Return the [x, y] coordinate for the center point of the cell that contains the specified text.  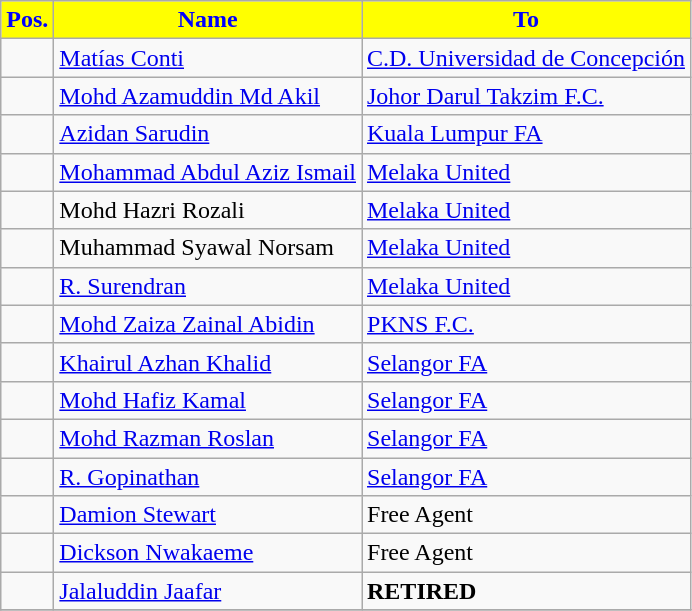
Azidan Sarudin [208, 134]
Khairul Azhan Khalid [208, 362]
Mohd Hafiz Kamal [208, 400]
R. Gopinathan [208, 477]
R. Surendran [208, 286]
Pos. [28, 20]
Name [208, 20]
Dickson Nwakaeme [208, 553]
Matías Conti [208, 58]
Jalaluddin Jaafar [208, 591]
Mohd Azamuddin Md Akil [208, 96]
RETIRED [526, 591]
C.D. Universidad de Concepción [526, 58]
Muhammad Syawal Norsam [208, 248]
Johor Darul Takzim F.C. [526, 96]
To [526, 20]
Mohd Zaiza Zainal Abidin [208, 324]
Mohammad Abdul Aziz Ismail [208, 172]
Damion Stewart [208, 515]
PKNS F.C. [526, 324]
Kuala Lumpur FA [526, 134]
Mohd Razman Roslan [208, 438]
Mohd Hazri Rozali [208, 210]
